Determine the [X, Y] coordinate at the center of the cell enclosing the given text.  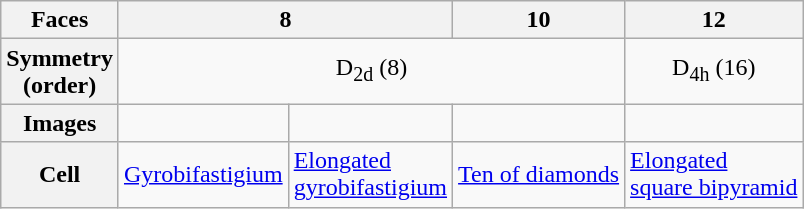
10 [539, 20]
Images [60, 123]
Ten of diamonds [539, 174]
Gyrobifastigium [203, 174]
Elongatedsquare bipyramid [714, 174]
8 [285, 20]
Symmetry(order) [60, 72]
D2d (8) [371, 72]
Faces [60, 20]
Cell [60, 174]
Elongatedgyrobifastigium [370, 174]
12 [714, 20]
D4h (16) [714, 72]
